Detect which cell encompasses the target text, then output its [X, Y] center coordinate. 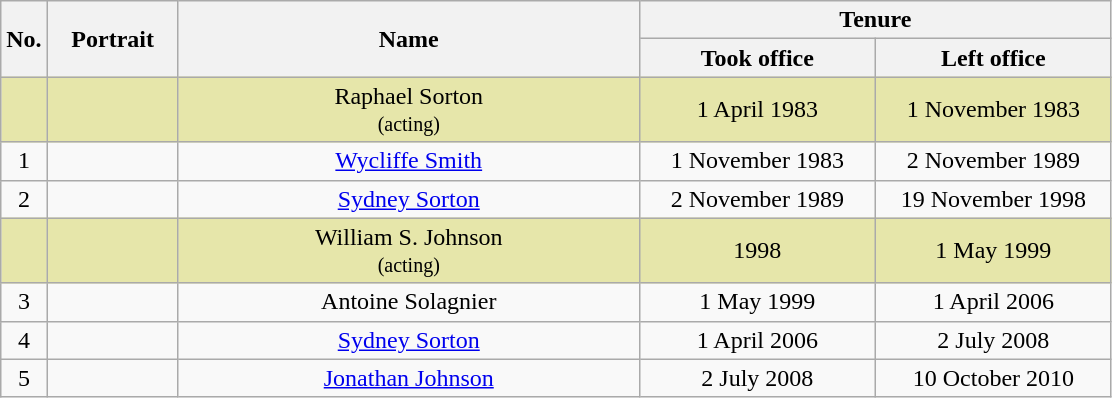
Portrait [112, 39]
1 [24, 161]
4 [24, 340]
3 [24, 302]
Wycliffe Smith [408, 161]
Antoine Solagnier [408, 302]
Jonathan Johnson [408, 378]
Left office [993, 58]
Took office [757, 58]
Name [408, 39]
No. [24, 39]
1 April 1983 [757, 110]
10 October 2010 [993, 378]
Raphael Sorton(acting) [408, 110]
1998 [757, 250]
5 [24, 378]
2 [24, 199]
19 November 1998 [993, 199]
William S. Johnson(acting) [408, 250]
Tenure [875, 20]
